Provide the [x, y] coordinate of the cell's center where the given text is located.  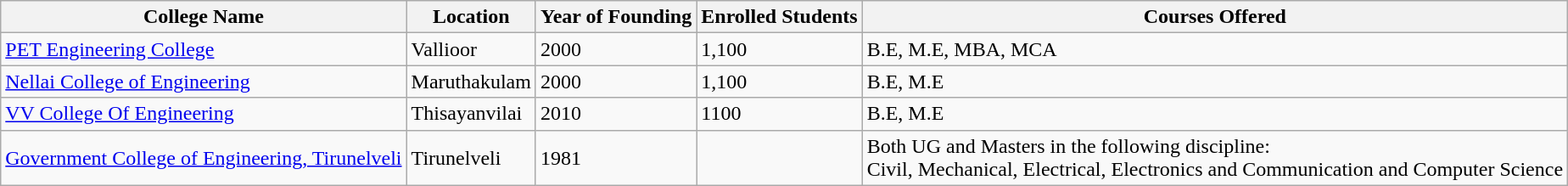
2010 [616, 114]
Location [471, 17]
Thisayanvilai [471, 114]
PET Engineering College [204, 49]
Both UG and Masters in the following discipline:Civil, Mechanical, Electrical, Electronics and Communication and Computer Science [1215, 158]
Tirunelveli [471, 158]
1981 [616, 158]
1100 [779, 114]
VV College Of Engineering [204, 114]
Government College of Engineering, Tirunelveli [204, 158]
Enrolled Students [779, 17]
College Name [204, 17]
Nellai College of Engineering [204, 82]
Maruthakulam [471, 82]
Courses Offered [1215, 17]
B.E, M.E, MBA, MCA [1215, 49]
Vallioor [471, 49]
Year of Founding [616, 17]
